Return the [x, y] coordinate for the center point of the cell that contains the specified text.  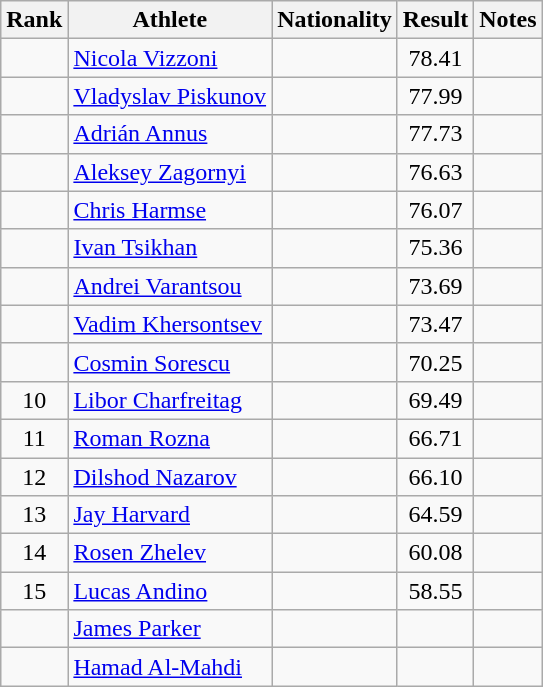
Vadim Khersontsev [170, 324]
12 [34, 477]
10 [34, 400]
Chris Harmse [170, 210]
Ivan Tsikhan [170, 248]
13 [34, 515]
11 [34, 438]
76.07 [435, 210]
Andrei Varantsou [170, 286]
Libor Charfreitag [170, 400]
78.41 [435, 58]
75.36 [435, 248]
James Parker [170, 629]
Dilshod Nazarov [170, 477]
Aleksey Zagornyi [170, 172]
Hamad Al-Mahdi [170, 667]
Jay Harvard [170, 515]
Vladyslav Piskunov [170, 96]
69.49 [435, 400]
76.63 [435, 172]
Notes [508, 20]
Result [435, 20]
Athlete [170, 20]
66.71 [435, 438]
Rosen Zhelev [170, 553]
77.99 [435, 96]
Nicola Vizzoni [170, 58]
15 [34, 591]
Adrián Annus [170, 134]
64.59 [435, 515]
60.08 [435, 553]
58.55 [435, 591]
Cosmin Sorescu [170, 362]
73.47 [435, 324]
Roman Rozna [170, 438]
14 [34, 553]
70.25 [435, 362]
66.10 [435, 477]
73.69 [435, 286]
Lucas Andino [170, 591]
Nationality [335, 20]
Rank [34, 20]
77.73 [435, 134]
